Pinpoint the cell where the given text exists, returning its [X, Y] midpoint coordinate. 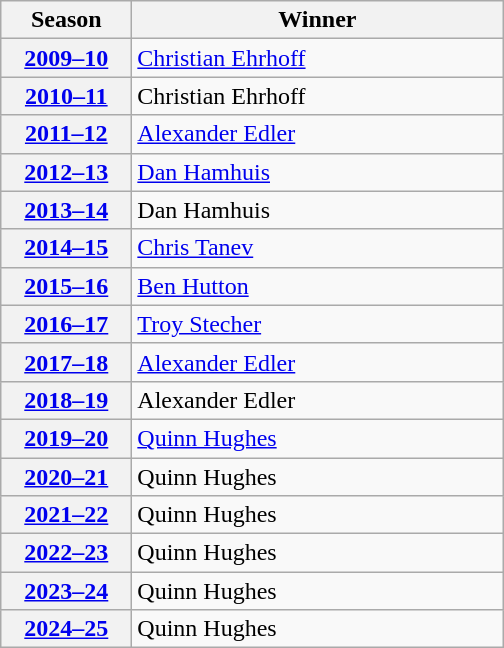
2023–24 [66, 591]
2019–20 [66, 438]
2016–17 [66, 324]
2018–19 [66, 400]
2015–16 [66, 286]
2024–25 [66, 629]
2010–11 [66, 96]
2012–13 [66, 172]
Chris Tanev [318, 248]
Ben Hutton [318, 286]
2022–23 [66, 553]
2017–18 [66, 362]
2009–10 [66, 58]
2013–14 [66, 210]
Winner [318, 20]
Troy Stecher [318, 324]
Season [66, 20]
2021–22 [66, 515]
2014–15 [66, 248]
2011–12 [66, 134]
2020–21 [66, 477]
